Detect which cell encompasses the target text, then output its [x, y] center coordinate. 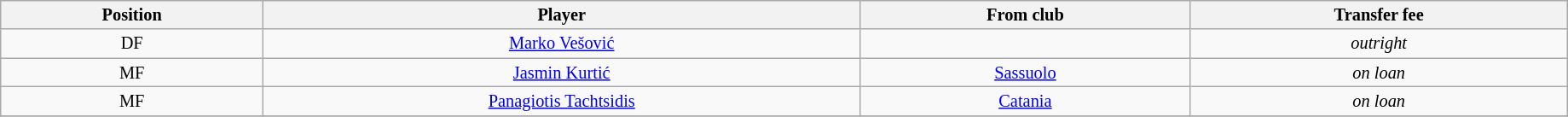
Position [132, 15]
From club [1025, 15]
outright [1379, 44]
Marko Vešović [562, 44]
Transfer fee [1379, 15]
Player [562, 15]
Jasmin Kurtić [562, 73]
Sassuolo [1025, 73]
Panagiotis Tachtsidis [562, 101]
Catania [1025, 101]
DF [132, 44]
